Capture the cell that displays the provided text and extract its [X, Y] central coordinate. 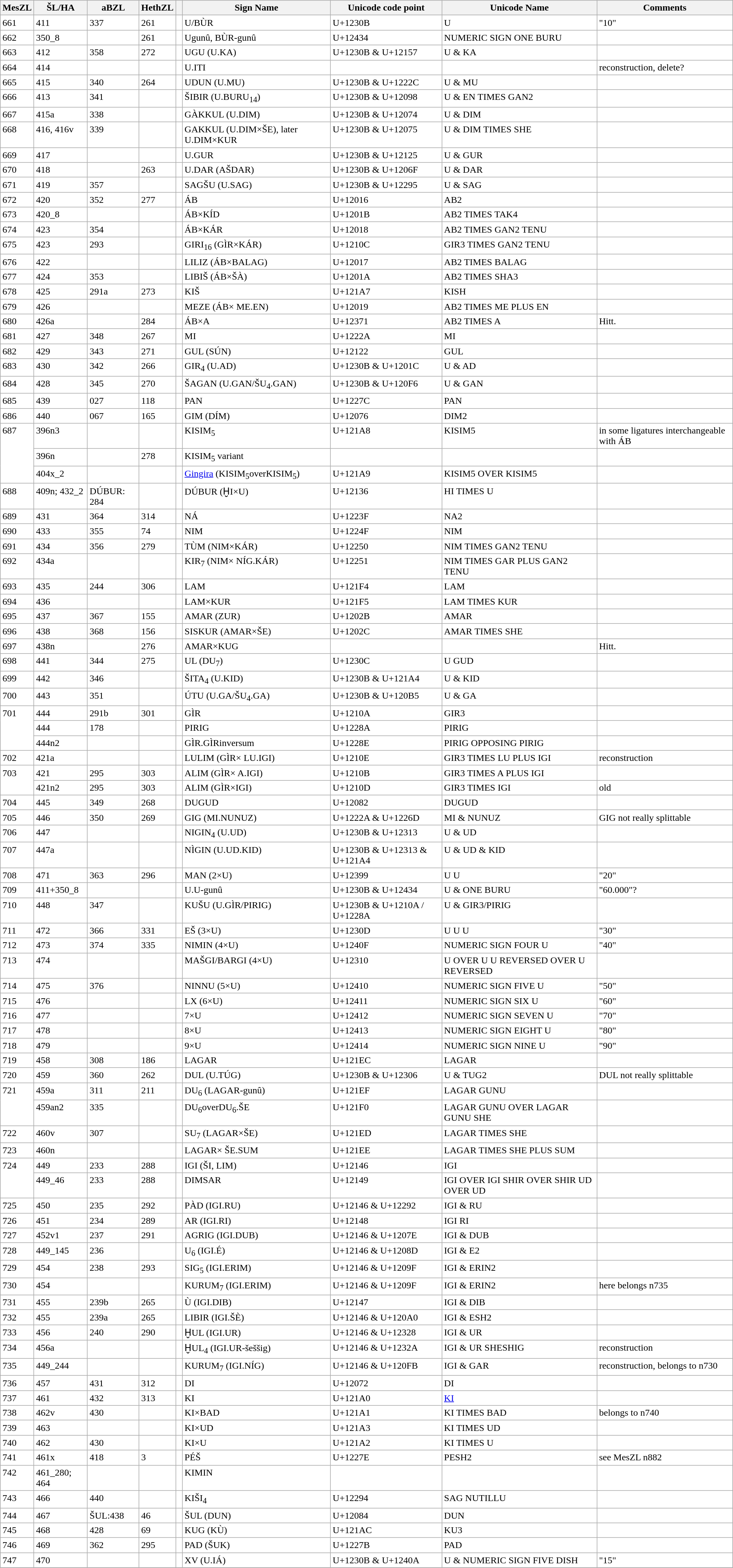
GÌR.GÌRinversum [256, 743]
belongs to n740 [665, 1413]
727 [17, 1236]
416, 416v [60, 135]
Comments [665, 8]
LIBIŠ (ÁB×ŠÀ) [256, 276]
443 [60, 697]
U+1230B & U+1240A [386, 1560]
aBZL [113, 8]
339 [113, 135]
U+121F4 [386, 587]
706 [17, 833]
U+1230B & U+121A4 [386, 679]
NIGIN4 (U.UD) [256, 833]
U+1201B [386, 215]
KURUM7 (IGI.ERIM) [256, 1286]
AR (IGI.RI) [256, 1221]
GUL [520, 351]
312 [157, 1383]
234 [113, 1221]
HethZL [157, 8]
235 [113, 1206]
ALIM (GÌR× A.IGI) [256, 773]
374 [113, 945]
404x_2 [60, 475]
434 [60, 546]
696 [17, 631]
462 [60, 1443]
AB2 TIMES A [520, 322]
238 [113, 1269]
LAM×KUR [256, 602]
354 [113, 229]
422 [60, 262]
450 [60, 1206]
438 [60, 631]
702 [17, 758]
415 [60, 82]
KI TIMES BAD [520, 1413]
LIBIR (IGI.ŠÈ) [256, 1317]
"80" [665, 1030]
290 [157, 1333]
307 [113, 1134]
U+1202B [386, 616]
U+1230C [386, 662]
U & AD [520, 367]
709 [17, 890]
461 [60, 1398]
U+121A3 [386, 1428]
9×U [256, 1045]
U+1201A [386, 276]
291a [113, 291]
IGI & UR [520, 1333]
U & DIM [520, 114]
ÁB [256, 200]
U+12146 & U+12292 [386, 1206]
350_8 [60, 38]
434a [60, 566]
432 [113, 1398]
AB2 TIMES ME PLUS EN [520, 307]
U+121EE [386, 1150]
U+1230B & U+12074 [386, 114]
U+1230B & U+12313 & U+121A4 [386, 855]
AB2 TIMES BALAG [520, 262]
459an2 [60, 1113]
352 [113, 200]
NIMIN (4×U) [256, 945]
PAD (ŠUK) [256, 1545]
266 [157, 367]
U+121A0 [386, 1398]
U+1202C [386, 631]
U & UD & KID [520, 855]
673 [17, 215]
MesZL [17, 8]
236 [113, 1252]
"90" [665, 1045]
HI TIMES U [520, 496]
U+1230B & U+120B5 [386, 697]
264 [157, 82]
3 [157, 1458]
733 [17, 1333]
362 [113, 1545]
714 [17, 986]
PIRIG OPPOSING PIRIG [520, 743]
742 [17, 1478]
"30" [665, 930]
U+1227C [386, 401]
U+12017 [386, 262]
446 [60, 817]
ÁB×A [256, 322]
U+121A7 [386, 291]
459a [60, 1091]
NA2 [520, 516]
308 [113, 1060]
661 [17, 23]
U U U [520, 930]
U+12018 [386, 229]
716 [17, 1015]
KURUM7 (IGI.NÍG) [256, 1367]
NIM TIMES GAN2 TENU [520, 546]
in some ligatures interchangeable with ÁB [665, 436]
IGI & E2 [520, 1252]
IGI (ŠI, LIM) [256, 1165]
447a [60, 855]
U+12294 [386, 1499]
U+1230B & U+12434 [386, 890]
U+12411 [386, 1001]
469 [60, 1545]
"70" [665, 1015]
NIM TIMES GAR PLUS GAN2 TENU [520, 566]
U+12016 [386, 200]
725 [17, 1206]
U+12072 [386, 1383]
693 [17, 587]
NUMERIC SIGN ONE BURU [520, 38]
267 [157, 336]
263 [157, 170]
U & KID [520, 679]
476 [60, 1001]
426a [60, 322]
468 [60, 1530]
273 [157, 291]
GIR4 (U.AD) [256, 367]
344 [113, 662]
KISIM5 OVER KISIM5 [520, 475]
IGI & DIB [520, 1302]
U+12434 [386, 38]
U+12250 [386, 546]
421 [60, 773]
420 [60, 200]
KIMIN [256, 1478]
342 [113, 367]
U+1230B & U+12075 [386, 135]
DU6overDU6.ŠE [256, 1113]
691 [17, 546]
IGI OVER IGI SHIR OVER SHIR UD OVER UD [520, 1186]
707 [17, 855]
U+1240F [386, 945]
U GUD [520, 662]
367 [113, 616]
U+12019 [386, 307]
U+1228E [386, 743]
353 [113, 276]
DIM2 [520, 415]
U+1210A [386, 713]
Unicode Name [520, 8]
677 [17, 276]
IGI & UR SHESHIG [520, 1349]
681 [17, 336]
U+121F0 [386, 1113]
LAGAR× ŠE.SUM [256, 1150]
415a [60, 114]
DIMSAR [256, 1186]
364 [113, 516]
AMAR×KUG [256, 646]
U+12410 [386, 986]
U & KA [520, 52]
704 [17, 802]
74 [157, 531]
424 [60, 276]
284 [157, 322]
LAGAR GUNU OVER LAGAR GUNU SHE [520, 1113]
U & MU [520, 82]
GÌR [256, 713]
IGI & DUB [520, 1236]
471 [60, 875]
U+12412 [386, 1015]
289 [157, 1221]
718 [17, 1045]
PESH2 [520, 1458]
728 [17, 1252]
311 [113, 1091]
433 [60, 531]
MEZE (ÁB× ME.EN) [256, 307]
715 [17, 1001]
363 [113, 875]
KIŠI4 [256, 1499]
Ù (IGI.DIB) [256, 1302]
IGI RI [520, 1221]
396n3 [60, 436]
Sign Name [256, 8]
Ugunû, BÙR-gunû [256, 38]
U+1230B [386, 23]
292 [157, 1206]
734 [17, 1349]
U+1230D [386, 930]
244 [113, 587]
Gingira (KISIM5overKISIM5) [256, 475]
669 [17, 155]
688 [17, 496]
U & SAG [520, 185]
GUL (SÚN) [256, 351]
156 [157, 631]
GAKKUL (U.DIM×ŠE), later U.DIM×KUR [256, 135]
350 [113, 817]
694 [17, 602]
746 [17, 1545]
U+1230B & U+12157 [386, 52]
477 [60, 1015]
730 [17, 1286]
LX (6×U) [256, 1001]
358 [113, 52]
NÌGIN (U.UD.KID) [256, 855]
Unicode code point [386, 8]
U+12076 [386, 415]
"20" [665, 875]
667 [17, 114]
U+12399 [386, 875]
U+12414 [386, 1045]
178 [113, 728]
291b [113, 713]
XV (U.IÁ) [256, 1560]
U+1230B & U+12098 [386, 98]
U+121A8 [386, 436]
"50" [665, 986]
U+12146 & U+1232A [386, 1349]
KU3 [520, 1530]
470 [60, 1560]
U+1223F [386, 516]
U+1230B & U+12313 [386, 833]
442 [60, 679]
U & UD [520, 833]
GIR3 [520, 713]
420_8 [60, 215]
LAM TIMES KUR [520, 602]
744 [17, 1515]
46 [157, 1515]
460v [60, 1134]
U+12413 [386, 1030]
461_280; 464 [60, 1478]
PAD [520, 1545]
U+121EC [386, 1060]
451 [60, 1221]
456 [60, 1333]
U+121AC [386, 1530]
U+12147 [386, 1302]
239b [113, 1302]
435 [60, 587]
271 [157, 351]
U OVER U U REVERSED OVER U REVERSED [520, 966]
357 [113, 185]
679 [17, 307]
439 [60, 401]
7×U [256, 1015]
478 [60, 1030]
IGI & ESH2 [520, 1317]
713 [17, 966]
U+12146 & U+120A0 [386, 1317]
PÉŠ [256, 1458]
DÚBUR: 284 [113, 496]
U6 (IGI.É) [256, 1252]
LILIZ (ÁB×BALAG) [256, 262]
463 [60, 1428]
731 [17, 1302]
341 [113, 98]
IGI [520, 1165]
346 [113, 679]
262 [157, 1075]
703 [17, 780]
GIR3 TIMES A PLUS IGI [520, 773]
452v1 [60, 1236]
348 [113, 336]
678 [17, 291]
732 [17, 1317]
reconstruction, delete? [665, 67]
ALIM (GÌR×IGI) [256, 788]
U & GA [520, 697]
U & DIM TIMES SHE [520, 135]
674 [17, 229]
279 [157, 546]
PÀD (IGI.RU) [256, 1206]
461x [60, 1458]
686 [17, 415]
U & NUMERIC SIGN FIVE DISH [520, 1560]
U+12146 & U+1208D [386, 1252]
462v [60, 1413]
AB2 TIMES TAK4 [520, 215]
118 [157, 401]
155 [157, 616]
676 [17, 262]
291 [157, 1236]
720 [17, 1075]
U+12149 [386, 1186]
697 [17, 646]
NÁ [256, 516]
449_145 [60, 1252]
665 [17, 82]
GÀKKUL (U.DIM) [256, 114]
U & TUG2 [520, 1075]
331 [157, 930]
738 [17, 1413]
reconstruction, belongs to n730 [665, 1367]
LAGAR TIMES SHE PLUS SUM [520, 1150]
UGU (U.KA) [256, 52]
MI & NUNUZ [520, 817]
AMAR (ZUR) [256, 616]
689 [17, 516]
ḪUL (IGI.UR) [256, 1333]
237 [113, 1236]
670 [17, 170]
745 [17, 1530]
U+1230B & U+12295 [386, 185]
429 [60, 351]
425 [60, 291]
U.ITI [256, 67]
"60" [665, 1001]
IGI & GAR [520, 1367]
U+12082 [386, 802]
351 [113, 697]
701 [17, 728]
475 [60, 986]
ÁB×KÁR [256, 229]
old [665, 788]
426 [60, 307]
ŠITA4 (U.KID) [256, 679]
UDUN (U.MU) [256, 82]
DÚBUR (ḪI×U) [256, 496]
NUMERIC SIGN NINE U [520, 1045]
692 [17, 566]
KI×UD [256, 1428]
here belongs n735 [665, 1286]
U+12146 & U+1207E [386, 1236]
711 [17, 930]
165 [157, 415]
441 [60, 662]
MAŠGI/BARGI (4×U) [256, 966]
GIRI16 (GÌR×KÁR) [256, 246]
472 [60, 930]
437 [60, 616]
U+1230B & U+120F6 [386, 385]
708 [17, 875]
TÙM (NIM×KÁR) [256, 546]
AMAR [520, 616]
705 [17, 817]
AB2 TIMES SHA3 [520, 276]
"15" [665, 1560]
724 [17, 1178]
368 [113, 631]
U+12251 [386, 566]
671 [17, 185]
270 [157, 385]
NUMERIC SIGN FIVE U [520, 986]
345 [113, 385]
U+12146 [386, 1165]
719 [17, 1060]
687 [17, 453]
UL (DU7) [256, 662]
695 [17, 616]
NUMERIC SIGN SIX U [520, 1001]
269 [157, 817]
SAG NUTILLU [520, 1499]
GIM (DÍM) [256, 415]
U+12084 [386, 1515]
740 [17, 1443]
DUL not really splittable [665, 1075]
664 [17, 67]
DUN [520, 1515]
277 [157, 200]
466 [60, 1499]
SAGŠU (U.SAG) [256, 185]
U+1222A [386, 336]
027 [113, 401]
710 [17, 910]
LULIM (GÌR× LU.IGI) [256, 758]
U+1210C [386, 246]
685 [17, 401]
U+121A2 [386, 1443]
449_46 [60, 1186]
737 [17, 1398]
741 [17, 1458]
U+1210D [386, 788]
456a [60, 1349]
KIŠ [256, 291]
447 [60, 833]
U+1222A & U+1226D [386, 817]
474 [60, 966]
U+121ED [386, 1134]
NUMERIC SIGN FOUR U [520, 945]
U & GAN [520, 385]
KUG (KÙ) [256, 1530]
"10" [665, 23]
272 [157, 52]
662 [17, 38]
684 [17, 385]
409n; 432_2 [60, 496]
239a [113, 1317]
LAGAR GUNU [520, 1091]
KIR7 (NIM× NÍG.KÁR) [256, 566]
U+1210E [386, 758]
721 [17, 1104]
U.GUR [256, 155]
KI TIMES U [520, 1443]
663 [17, 52]
see MesZL n882 [665, 1458]
337 [113, 23]
KI×U [256, 1443]
712 [17, 945]
735 [17, 1367]
457 [60, 1383]
726 [17, 1221]
699 [17, 679]
U/BÙR [256, 23]
729 [17, 1269]
459 [60, 1075]
AB2 TIMES GAN2 TENU [520, 229]
ŠL/HA [60, 8]
ŠUL (DUN) [256, 1515]
412 [60, 52]
739 [17, 1428]
448 [60, 910]
U+121A1 [386, 1413]
698 [17, 662]
IGI & RU [520, 1206]
8×U [256, 1030]
NINNU (5×U) [256, 986]
U+1230B & U+1222C [386, 82]
69 [157, 1530]
444n2 [60, 743]
SISKUR (AMAR×ŠE) [256, 631]
U+1230B & U+1210A / U+1228A [386, 910]
396n [60, 457]
U+12146 & U+120FB [386, 1367]
GIR3 TIMES LU PLUS IGI [520, 758]
356 [113, 546]
349 [113, 802]
743 [17, 1499]
460n [60, 1150]
296 [157, 875]
U.DAR (AŠDAR) [256, 170]
240 [113, 1333]
211 [157, 1091]
LAGAR TIMES SHE [520, 1134]
U+12122 [386, 351]
680 [17, 322]
U [520, 23]
GIG (MI.NUNUZ) [256, 817]
449 [60, 1165]
U+1228A [386, 728]
343 [113, 351]
SU7 (LAGAR×ŠE) [256, 1134]
U.U-gunû [256, 890]
186 [157, 1060]
436 [60, 602]
675 [17, 246]
276 [157, 646]
U+12146 & U+12328 [386, 1333]
MAN (2×U) [256, 875]
DU6 (LAGAR-gunû) [256, 1091]
449_244 [60, 1367]
DUL (U.TÚG) [256, 1075]
KISIM5 variant [256, 457]
U & DAR [520, 170]
U+121EF [386, 1091]
338 [113, 114]
301 [157, 713]
736 [17, 1383]
ŠUL:438 [113, 1515]
U+12136 [386, 496]
U U [520, 875]
668 [17, 135]
414 [60, 67]
275 [157, 662]
427 [60, 336]
U+12371 [386, 322]
413 [60, 98]
340 [113, 82]
360 [113, 1075]
U+1230B & U+12306 [386, 1075]
U+1230B & U+12125 [386, 155]
306 [157, 587]
473 [60, 945]
"60.000"? [665, 890]
458 [60, 1060]
355 [113, 531]
KI×BAD [256, 1413]
067 [113, 415]
U+12310 [386, 966]
683 [17, 367]
NUMERIC SIGN EIGHT U [520, 1030]
479 [60, 1045]
723 [17, 1150]
U+1227E [386, 1458]
314 [157, 516]
"40" [665, 945]
GIR3 TIMES IGI [520, 788]
419 [60, 185]
411 [60, 23]
U+12148 [386, 1221]
ŠIBIR (U.BURU14) [256, 98]
KISH [520, 291]
467 [60, 1515]
722 [17, 1134]
682 [17, 351]
438n [60, 646]
U & EN TIMES GAN2 [520, 98]
U+1230B & U+1201C [386, 367]
445 [60, 802]
421a [60, 758]
417 [60, 155]
421n2 [60, 788]
AB2 [520, 200]
672 [17, 200]
268 [157, 802]
700 [17, 697]
AMAR TIMES SHE [520, 631]
U+1210B [386, 773]
SIG5 (IGI.ERIM) [256, 1269]
747 [17, 1560]
666 [17, 98]
690 [17, 531]
278 [157, 457]
ÚTU (U.GA/ŠU4.GA) [256, 697]
366 [113, 930]
717 [17, 1030]
376 [113, 986]
347 [113, 910]
NUMERIC SIGN SEVEN U [520, 1015]
ÁB×KÍD [256, 215]
ḪUL4 (IGI.UR-šeššig) [256, 1349]
U+121A9 [386, 475]
ŠAGAN (U.GAN/ŠU4.GAN) [256, 385]
313 [157, 1398]
GIG not really splittable [665, 817]
EŠ (3×U) [256, 930]
U+1224F [386, 531]
U & GIR3/PIRIG [520, 910]
KUŠU (U.GÌR/PIRIG) [256, 910]
U & ONE BURU [520, 890]
KI TIMES UD [520, 1428]
U & GUR [520, 155]
AGRIG (IGI.DUB) [256, 1236]
U+1230B & U+1206F [386, 170]
411+350_8 [60, 890]
U+1227B [386, 1545]
U+121F5 [386, 602]
GIR3 TIMES GAN2 TENU [520, 246]
